Capture the cell that displays the provided text and extract its [X, Y] central coordinate. 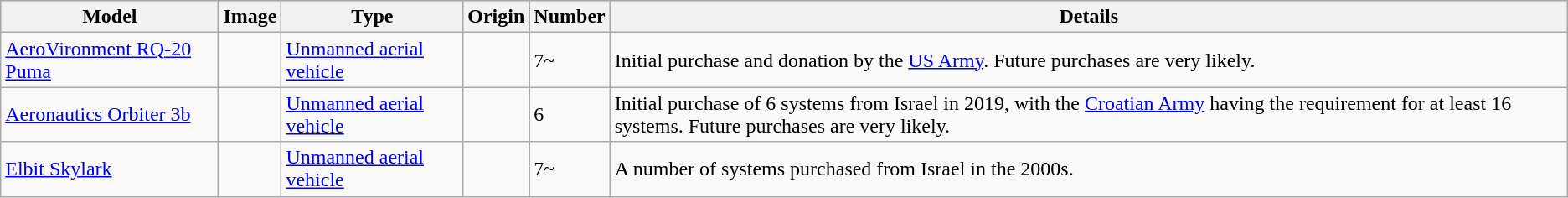
Type [372, 17]
Aeronautics Orbiter 3b [110, 114]
Details [1089, 17]
AeroVironment RQ-20 Puma [110, 60]
Origin [496, 17]
Initial purchase and donation by the US Army. Future purchases are very likely. [1089, 60]
Number [570, 17]
Elbit Skylark [110, 169]
Image [250, 17]
Model [110, 17]
6 [570, 114]
A number of systems purchased from Israel in the 2000s. [1089, 169]
